Scan for the cell matching the given text and deliver its [x, y] coordinate at center. 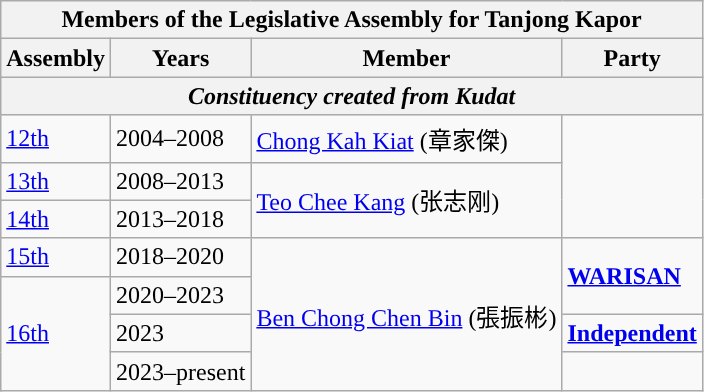
2020–2023 [180, 295]
Member [406, 58]
13th [56, 181]
Teo Chee Kang (张志刚) [406, 200]
2008–2013 [180, 181]
2018–2020 [180, 257]
12th [56, 138]
15th [56, 257]
Members of the Legislative Assembly for Tanjong Kapor [352, 20]
2013–2018 [180, 219]
2023–present [180, 371]
Chong Kah Kiat (章家傑) [406, 138]
Ben Chong Chen Bin (張振彬) [406, 314]
16th [56, 333]
Years [180, 58]
Party [632, 58]
2004–2008 [180, 138]
Independent [632, 333]
14th [56, 219]
WARISAN [632, 276]
2023 [180, 333]
Constituency created from Kudat [352, 96]
Assembly [56, 58]
